Determine the [X, Y] coordinate at the center of the cell enclosing the given text.  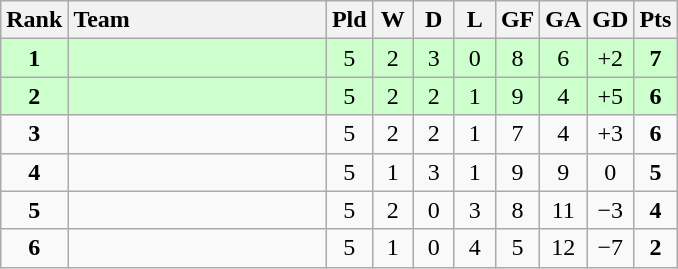
GA [564, 20]
−7 [610, 248]
+5 [610, 96]
+3 [610, 134]
11 [564, 210]
L [474, 20]
12 [564, 248]
GD [610, 20]
W [392, 20]
Rank [34, 20]
Team [198, 20]
−3 [610, 210]
D [434, 20]
GF [517, 20]
+2 [610, 58]
Pts [656, 20]
Pld [349, 20]
